Capture the cell that displays the provided text and extract its [x, y] central coordinate. 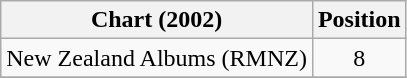
Position [359, 20]
Chart (2002) [157, 20]
New Zealand Albums (RMNZ) [157, 58]
8 [359, 58]
